Pinpoint the cell where the given text exists, returning its (x, y) midpoint coordinate. 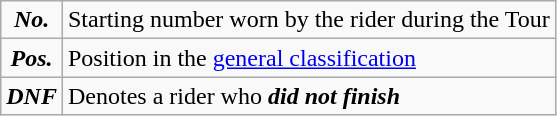
DNF (32, 96)
Denotes a rider who did not finish (308, 96)
Starting number worn by the rider during the Tour (308, 20)
Position in the general classification (308, 58)
Pos. (32, 58)
No. (32, 20)
